Scan for the cell matching the given text and deliver its (x, y) coordinate at center. 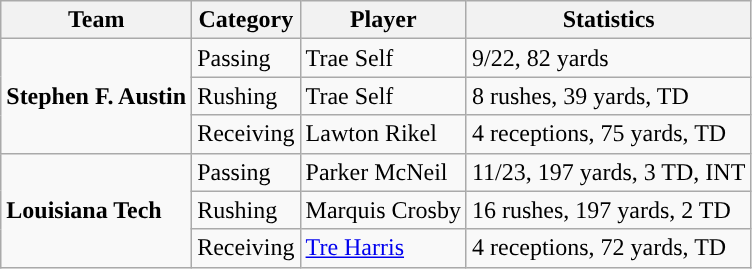
Marquis Crosby (383, 210)
16 rushes, 197 yards, 2 TD (608, 210)
8 rushes, 39 yards, TD (608, 96)
Player (383, 20)
4 receptions, 75 yards, TD (608, 134)
Tre Harris (383, 248)
Parker McNeil (383, 172)
Team (96, 20)
9/22, 82 yards (608, 58)
4 receptions, 72 yards, TD (608, 248)
Louisiana Tech (96, 210)
11/23, 197 yards, 3 TD, INT (608, 172)
Stephen F. Austin (96, 96)
Statistics (608, 20)
Category (246, 20)
Lawton Rikel (383, 134)
